From the cell containing the given text, extract its center point as (x, y) coordinate. 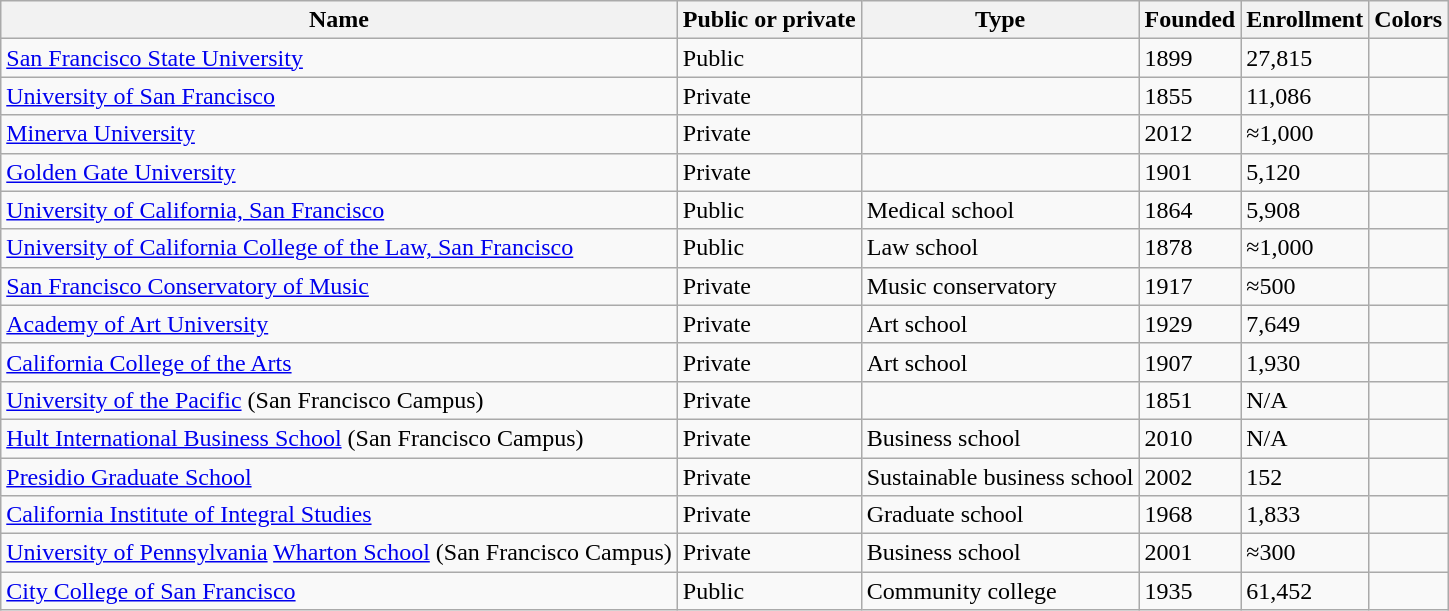
5,908 (1305, 210)
2001 (1190, 553)
City College of San Francisco (340, 591)
Public or private (769, 20)
1855 (1190, 96)
7,649 (1305, 324)
≈300 (1305, 553)
1,833 (1305, 515)
California College of the Arts (340, 362)
Founded (1190, 20)
Minerva University (340, 134)
Music conservatory (1000, 286)
1968 (1190, 515)
Type (1000, 20)
Colors (1408, 20)
27,815 (1305, 58)
University of California College of the Law, San Francisco (340, 248)
1907 (1190, 362)
University of California, San Francisco (340, 210)
1901 (1190, 172)
1929 (1190, 324)
Sustainable business school (1000, 477)
San Francisco Conservatory of Music (340, 286)
11,086 (1305, 96)
2012 (1190, 134)
1851 (1190, 400)
San Francisco State University (340, 58)
1864 (1190, 210)
Hult International Business School (San Francisco Campus) (340, 438)
152 (1305, 477)
Name (340, 20)
Enrollment (1305, 20)
University of Pennsylvania Wharton School (San Francisco Campus) (340, 553)
1899 (1190, 58)
Medical school (1000, 210)
Academy of Art University (340, 324)
≈500 (1305, 286)
Graduate school (1000, 515)
1,930 (1305, 362)
California Institute of Integral Studies (340, 515)
Community college (1000, 591)
Law school (1000, 248)
61,452 (1305, 591)
2010 (1190, 438)
1917 (1190, 286)
University of the Pacific (San Francisco Campus) (340, 400)
1935 (1190, 591)
5,120 (1305, 172)
2002 (1190, 477)
University of San Francisco (340, 96)
1878 (1190, 248)
Golden Gate University (340, 172)
Presidio Graduate School (340, 477)
